Detect which cell encompasses the target text, then output its (x, y) center coordinate. 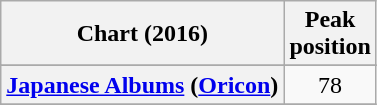
Peakposition (330, 34)
Japanese Albums (Oricon) (142, 85)
78 (330, 85)
Chart (2016) (142, 34)
